Extract the (X, Y) coordinate from the center of the cell holding the provided text.  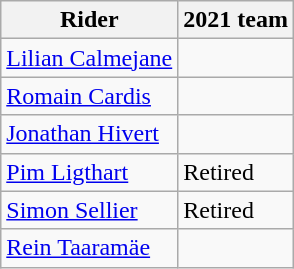
Rider (90, 20)
Romain Cardis (90, 96)
Rein Taaramäe (90, 248)
Jonathan Hivert (90, 134)
Lilian Calmejane (90, 58)
Simon Sellier (90, 210)
2021 team (236, 20)
Pim Ligthart (90, 172)
